From the cell containing the given text, extract its center point as [X, Y] coordinate. 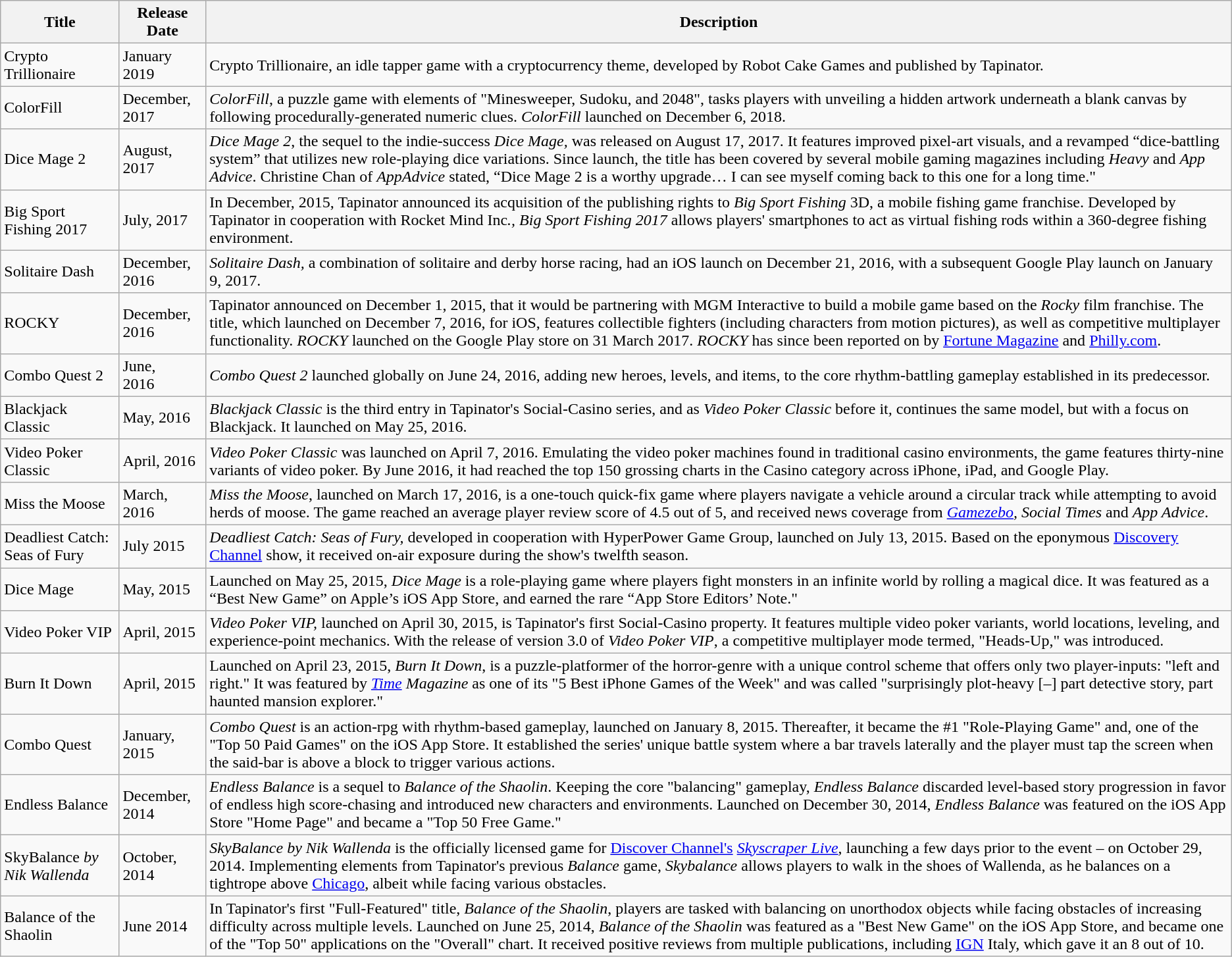
July, 2017 [163, 220]
December, 2017 [163, 108]
Solitaire Dash [60, 271]
Title [60, 22]
January 2019 [163, 65]
June,2016 [163, 375]
April, 2016 [163, 461]
May, 2015 [163, 588]
May, 2016 [163, 417]
December, 2014 [163, 805]
Burn It Down [60, 684]
ColorFill [60, 108]
October, 2014 [163, 866]
Endless Balance [60, 805]
August, 2017 [163, 159]
Blackjack Classic [60, 417]
Dice Mage [60, 588]
Deadliest Catch: Seas of Fury [60, 546]
Miss the Moose [60, 503]
Combo Quest [60, 744]
Crypto Trillionaire, an idle tapper game with a cryptocurrency theme, developed by Robot Cake Games and published by Tapinator. [719, 65]
Video Poker Classic [60, 461]
January, 2015 [163, 744]
Crypto Trillionaire [60, 65]
Big Sport Fishing 2017 [60, 220]
ROCKY [60, 323]
Dice Mage 2 [60, 159]
Description [719, 22]
July 2015 [163, 546]
March, 2016 [163, 503]
Combo Quest 2 [60, 375]
Balance of the Shaolin [60, 926]
SkyBalance by Nik Wallenda [60, 866]
June 2014 [163, 926]
Release Date [163, 22]
Video Poker VIP [60, 632]
